Scan for the cell matching the given text and deliver its [X, Y] coordinate at center. 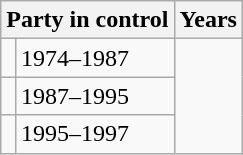
1987–1995 [94, 96]
Years [208, 20]
Party in control [88, 20]
1974–1987 [94, 58]
1995–1997 [94, 134]
